Identify which cell holds the provided text, then report its (x, y) central coordinate. 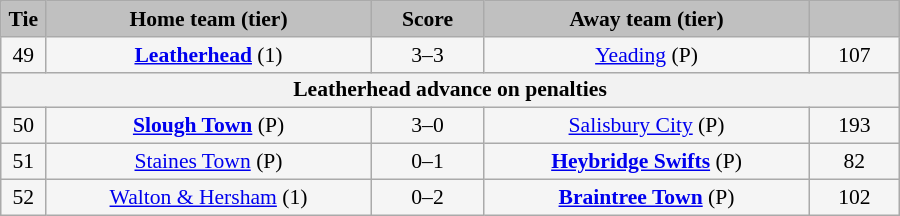
Leatherhead (1) (209, 55)
Staines Town (P) (209, 162)
107 (854, 55)
Tie (24, 19)
Slough Town (P) (209, 126)
Heybridge Swifts (P) (647, 162)
Braintree Town (P) (647, 197)
3–3 (427, 55)
51 (24, 162)
50 (24, 126)
49 (24, 55)
Score (427, 19)
0–1 (427, 162)
0–2 (427, 197)
Walton & Hersham (1) (209, 197)
Leatherhead advance on penalties (450, 90)
3–0 (427, 126)
193 (854, 126)
Home team (tier) (209, 19)
Away team (tier) (647, 19)
Yeading (P) (647, 55)
Salisbury City (P) (647, 126)
82 (854, 162)
52 (24, 197)
102 (854, 197)
